Find where the given text appears and provide that cell's center as (X, Y) coordinate. 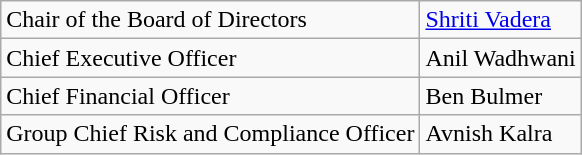
Chief Executive Officer (210, 58)
Shriti Vadera (500, 20)
Ben Bulmer (500, 96)
Chair of the Board of Directors (210, 20)
Chief Financial Officer (210, 96)
Group Chief Risk and Compliance Officer (210, 134)
Avnish Kalra (500, 134)
Anil Wadhwani (500, 58)
